Extract the [X, Y] coordinate from the center of the cell holding the provided text.  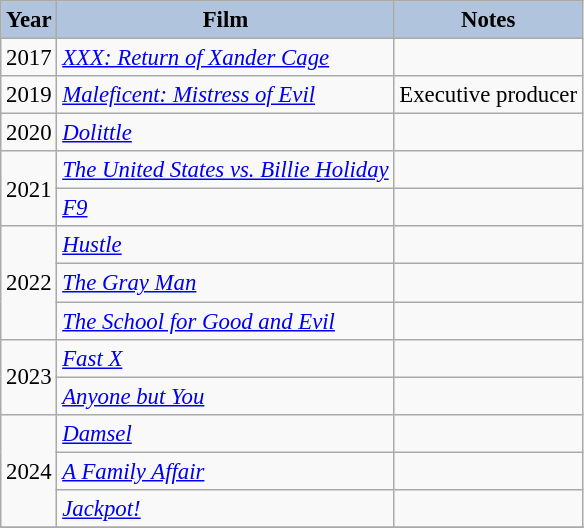
2017 [29, 58]
2023 [29, 376]
A Family Affair [226, 471]
F9 [226, 208]
XXX: Return of Xander Cage [226, 58]
2021 [29, 188]
Anyone but You [226, 396]
Damsel [226, 433]
Year [29, 20]
Maleficent: Mistress of Evil [226, 95]
Jackpot! [226, 509]
Hustle [226, 245]
Film [226, 20]
2024 [29, 470]
Fast X [226, 358]
The United States vs. Billie Holiday [226, 170]
2020 [29, 133]
Executive producer [488, 95]
The Gray Man [226, 283]
The School for Good and Evil [226, 321]
2022 [29, 282]
Notes [488, 20]
2019 [29, 95]
Dolittle [226, 133]
